Return the [X, Y] coordinate for the center point of the cell that contains the specified text.  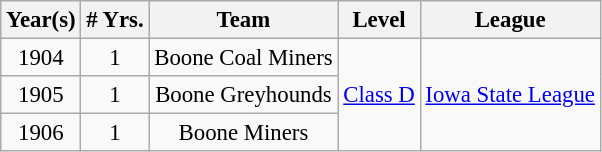
Boone Greyhounds [244, 95]
Year(s) [41, 20]
Boone Miners [244, 133]
Team [244, 20]
1904 [41, 58]
League [510, 20]
Level [379, 20]
Boone Coal Miners [244, 58]
# Yrs. [115, 20]
1905 [41, 95]
1906 [41, 133]
Iowa State League [510, 96]
Class D [379, 96]
